For the text-containing cell, return its midpoint in (x, y) coordinate format. 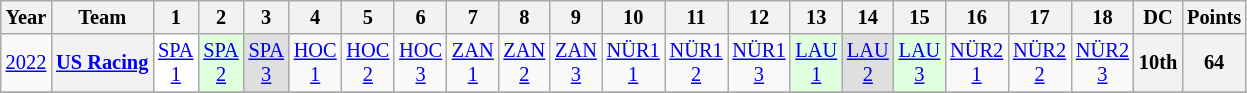
LAU1 (816, 63)
SPA3 (266, 63)
SPA2 (220, 63)
Team (102, 17)
ZAN3 (576, 63)
12 (760, 17)
13 (816, 17)
16 (976, 17)
11 (696, 17)
9 (576, 17)
ZAN2 (525, 63)
ZAN1 (473, 63)
17 (1040, 17)
6 (420, 17)
NÜR13 (760, 63)
LAU2 (868, 63)
7 (473, 17)
2022 (26, 63)
NÜR11 (634, 63)
14 (868, 17)
NÜR22 (1040, 63)
HOC2 (368, 63)
NÜR12 (696, 63)
1 (176, 17)
4 (316, 17)
15 (920, 17)
NÜR21 (976, 63)
5 (368, 17)
64 (1214, 63)
10 (634, 17)
HOC3 (420, 63)
2 (220, 17)
NÜR23 (1102, 63)
Year (26, 17)
3 (266, 17)
10th (1158, 63)
LAU3 (920, 63)
SPA1 (176, 63)
US Racing (102, 63)
18 (1102, 17)
8 (525, 17)
DC (1158, 17)
Points (1214, 17)
HOC1 (316, 63)
